Provide the (X, Y) coordinate of the cell's center where the given text is located.  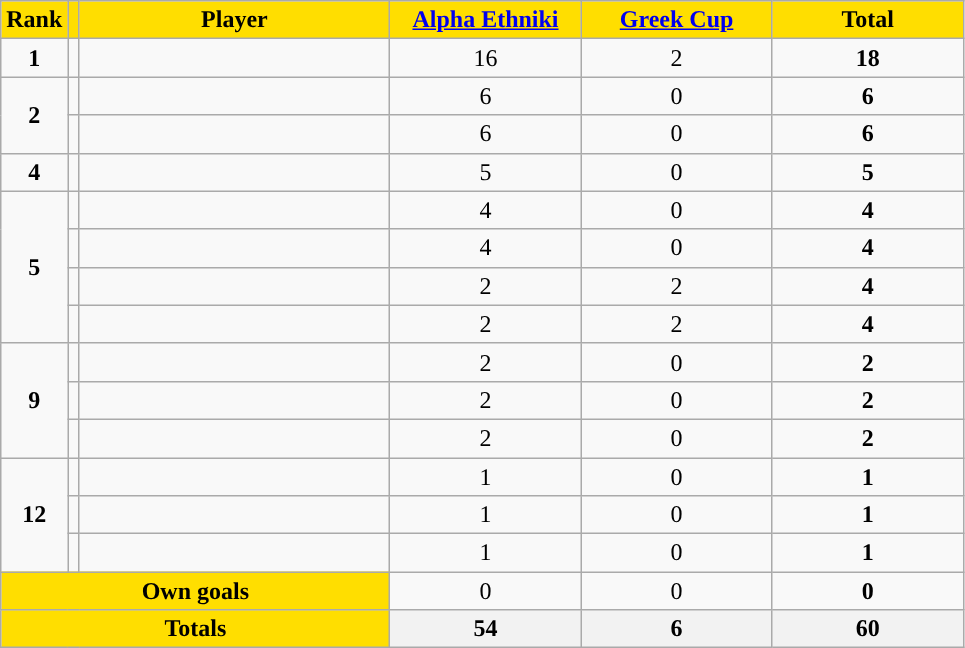
Totals (196, 629)
Total (868, 20)
18 (868, 58)
60 (868, 629)
Greek Cup (676, 20)
54 (486, 629)
Own goals (196, 591)
9 (34, 400)
12 (34, 515)
Alpha Ethniki (486, 20)
Rank (34, 20)
16 (486, 58)
Player (234, 20)
